Pinpoint the cell where the given text exists, returning its [x, y] midpoint coordinate. 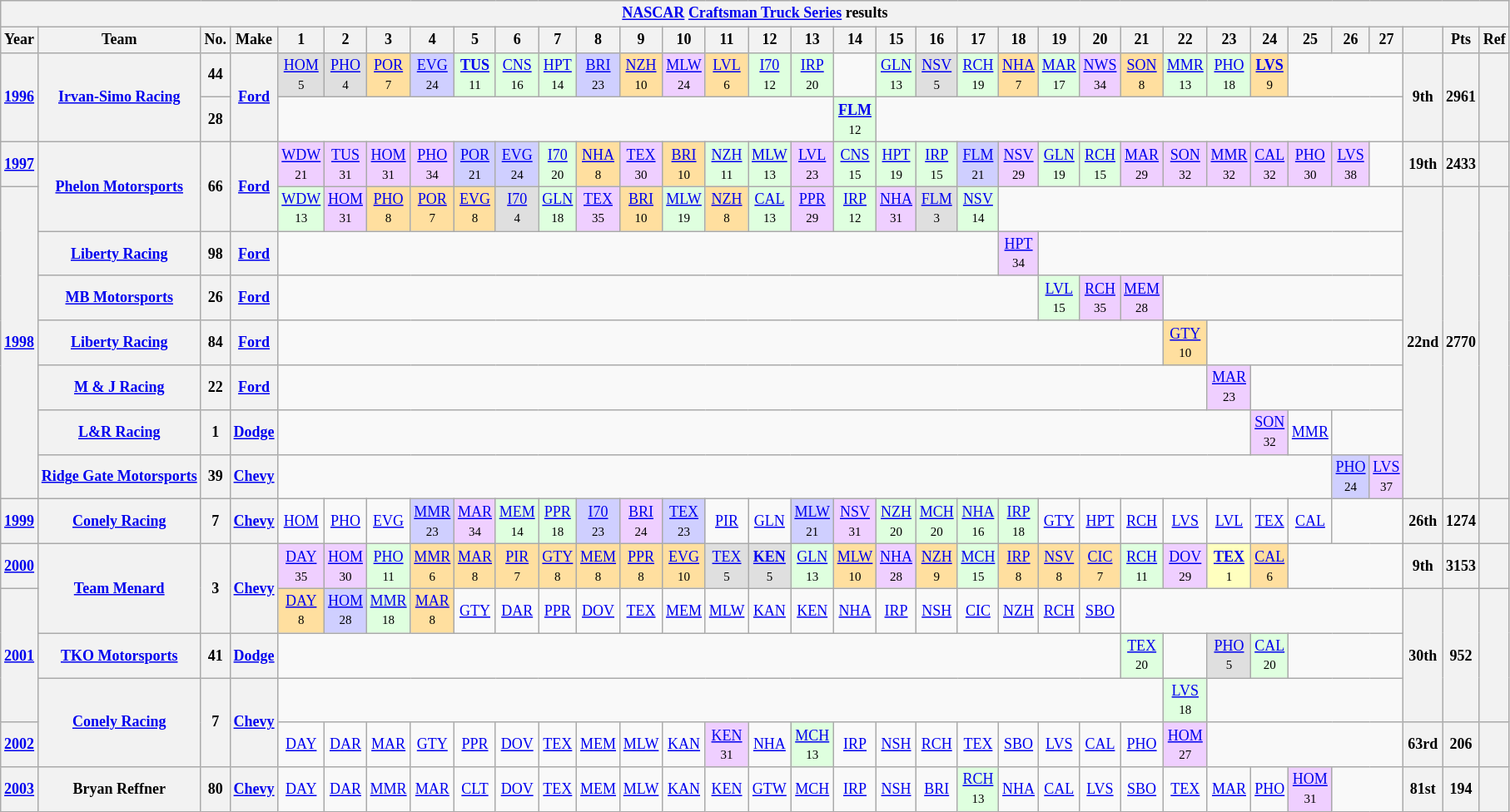
194 [1462, 790]
PPR29 [812, 209]
81st [1423, 790]
15 [897, 40]
NZH20 [897, 522]
KEN31 [726, 745]
MLW19 [684, 209]
PHO30 [1310, 164]
80 [215, 790]
HOM5 [301, 75]
41 [215, 656]
2961 [1462, 97]
NSV29 [1019, 164]
MCH13 [812, 745]
PHO5 [1229, 656]
Make [254, 40]
2433 [1462, 164]
NHA8 [599, 164]
TEX35 [599, 209]
LVS18 [1185, 700]
Ref [1494, 40]
27 [1387, 40]
CLT [475, 790]
Ridge Gate Motorsports [119, 477]
PIR [726, 522]
MMR6 [433, 566]
952 [1462, 656]
TEX30 [641, 164]
IRP8 [1019, 566]
No. [215, 40]
LVL15 [1059, 298]
9 [641, 40]
PHO24 [1350, 477]
SON8 [1142, 75]
L&R Racing [119, 432]
44 [215, 75]
MLW10 [854, 566]
NSV14 [978, 209]
RCH35 [1100, 298]
TUS11 [475, 75]
1997 [20, 164]
RCH15 [1100, 164]
23 [1229, 40]
2000 [20, 566]
6 [517, 40]
MCH [812, 790]
HOM [301, 522]
PHO18 [1229, 75]
PPR18 [558, 522]
HOM27 [1185, 745]
22nd [1423, 343]
IRP15 [936, 164]
MAR23 [1229, 388]
39 [215, 477]
CAL13 [769, 209]
M & J Racing [119, 388]
Bryan Reffner [119, 790]
BRI24 [641, 522]
Year [20, 40]
MEM8 [599, 566]
12 [769, 40]
MCH20 [936, 522]
NHA31 [897, 209]
LVS38 [1350, 164]
MCH15 [978, 566]
84 [215, 343]
FLM3 [936, 209]
MEM28 [1142, 298]
20 [1100, 40]
MMR13 [1185, 75]
1274 [1462, 522]
NZH8 [726, 209]
1996 [20, 97]
2003 [20, 790]
RCH13 [978, 790]
5 [475, 40]
HPT34 [1019, 254]
I704 [517, 209]
CAL32 [1270, 164]
TUS31 [346, 164]
TKO Motorsports [119, 656]
RCH11 [1142, 566]
TEX5 [726, 566]
PPR8 [641, 566]
EVG [388, 522]
LVL23 [812, 164]
HPT14 [558, 75]
GTW [769, 790]
Phelon Motorsports [119, 186]
NHA28 [897, 566]
TEX20 [1142, 656]
HPT [1100, 522]
GLN [769, 522]
CNS15 [854, 164]
Pts [1462, 40]
NSV31 [854, 522]
Team Menard [119, 587]
26th [1423, 522]
GLN19 [1059, 164]
FLM12 [854, 120]
CAL6 [1270, 566]
CIC [978, 611]
17 [978, 40]
Team [119, 40]
PHO34 [433, 164]
NASCAR Craftsman Truck Series results [755, 13]
IRP20 [812, 75]
3153 [1462, 566]
RCH19 [978, 75]
66 [215, 186]
28 [215, 120]
19th [1423, 164]
NHA16 [978, 522]
MEM14 [517, 522]
NSV5 [936, 75]
MMR32 [1229, 164]
KEN5 [769, 566]
I7023 [599, 522]
2 [346, 40]
EVG10 [684, 566]
HPT19 [897, 164]
WDW13 [301, 209]
206 [1462, 745]
25 [1310, 40]
CIC7 [1100, 566]
POR21 [475, 164]
MLW24 [684, 75]
MLW21 [812, 522]
NZH11 [726, 164]
GTY8 [558, 566]
16 [936, 40]
I7020 [558, 164]
1998 [20, 343]
98 [215, 254]
MAR34 [475, 522]
NHA7 [1019, 75]
MLW13 [769, 164]
IRP12 [854, 209]
HOM30 [346, 566]
PIR7 [517, 566]
NWS34 [1100, 75]
2002 [20, 745]
8 [599, 40]
CNS16 [517, 75]
MMR23 [433, 522]
NZH10 [641, 75]
11 [726, 40]
1999 [20, 522]
2770 [1462, 343]
63rd [1423, 745]
WDW21 [301, 164]
BRI [936, 790]
EVG8 [475, 209]
21 [1142, 40]
GLN18 [558, 209]
NSV8 [1059, 566]
MMR18 [388, 611]
IRP18 [1019, 522]
I7012 [769, 75]
CAL20 [1270, 656]
MAR29 [1142, 164]
4 [433, 40]
MAR17 [1059, 75]
LVS9 [1270, 75]
NZH9 [936, 566]
DAY35 [301, 566]
LVS37 [1387, 477]
13 [812, 40]
DOV29 [1185, 566]
18 [1019, 40]
BRI23 [599, 75]
HOM28 [346, 611]
10 [684, 40]
NZH [1019, 611]
TEX23 [684, 522]
24 [1270, 40]
PHO8 [388, 209]
GTY10 [1185, 343]
FLM21 [978, 164]
2001 [20, 656]
TEX1 [1229, 566]
LVL6 [726, 75]
Irvan-Simo Racing [119, 97]
MB Motorsports [119, 298]
PHO4 [346, 75]
DAY8 [301, 611]
14 [854, 40]
LVL [1229, 522]
PHO11 [388, 566]
30th [1423, 656]
19 [1059, 40]
